Scan for the cell matching the given text and deliver its [x, y] coordinate at center. 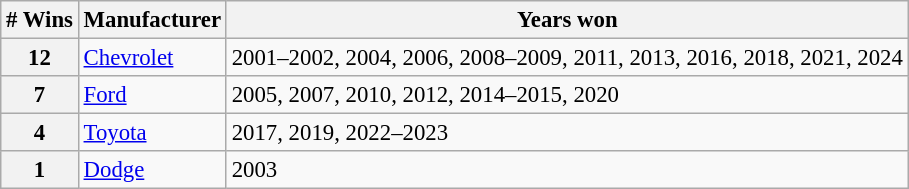
4 [40, 133]
2001–2002, 2004, 2006, 2008–2009, 2011, 2013, 2016, 2018, 2021, 2024 [567, 58]
12 [40, 58]
Toyota [152, 133]
2005, 2007, 2010, 2012, 2014–2015, 2020 [567, 95]
Dodge [152, 170]
Years won [567, 20]
Ford [152, 95]
2017, 2019, 2022–2023 [567, 133]
Manufacturer [152, 20]
7 [40, 95]
2003 [567, 170]
# Wins [40, 20]
Chevrolet [152, 58]
1 [40, 170]
